Locate the cell with the specified text and output its [X, Y] center coordinate. 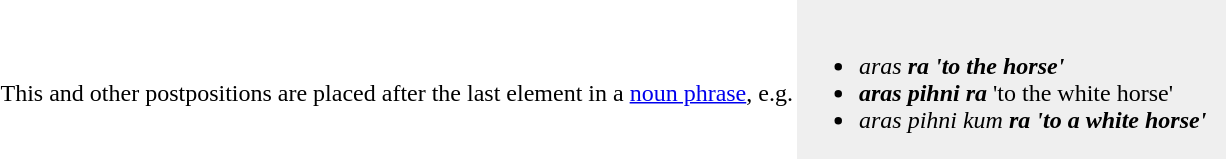
aras ra 'to the horse'aras pihni ra 'to the white horse'aras pihni kum ra 'to a white horse' [1011, 80]
